From the cell containing the given text, extract its center point as (x, y) coordinate. 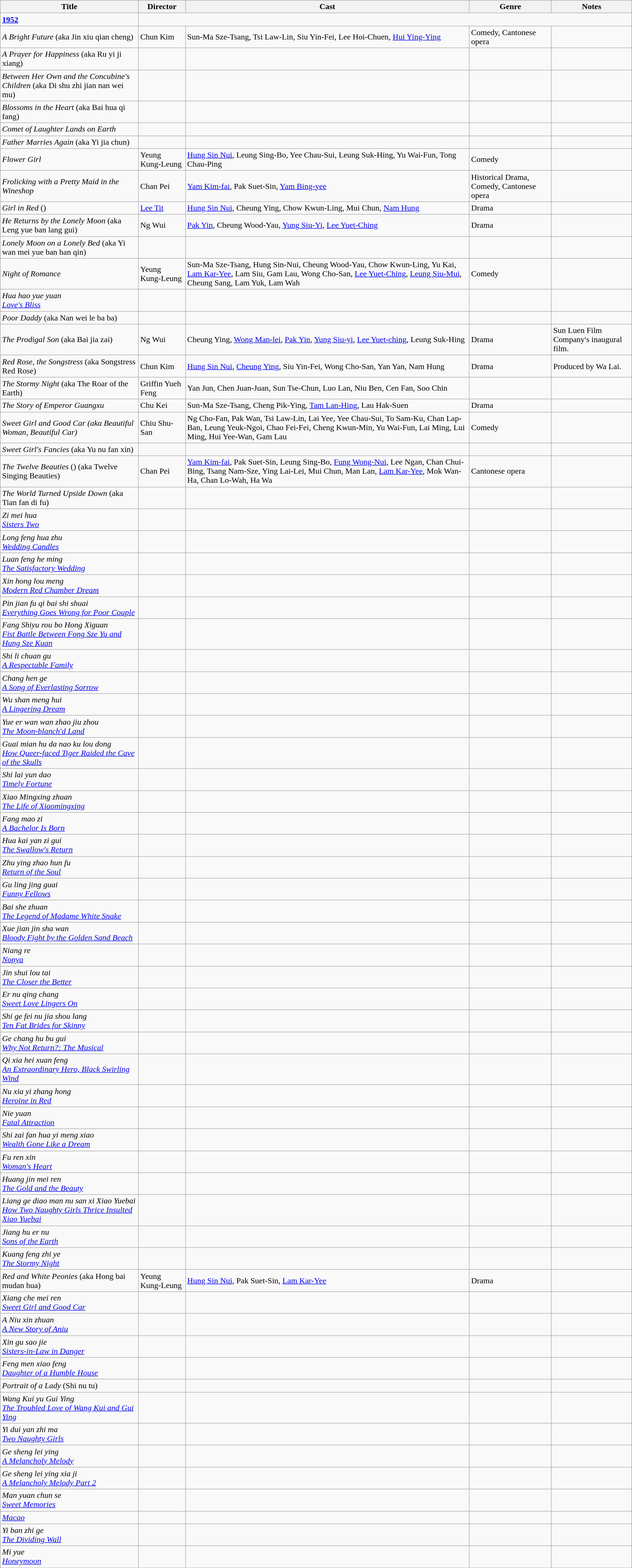
Lee Tit (162, 208)
Mi yue Honeymoon (70, 1557)
Comedy, Cantonese opera (510, 37)
1952 (70, 20)
Xiao Mingxing zhuan The Life of Xiaomingxing (70, 802)
Niang re Nonya (70, 955)
Cantonese opera (510, 471)
Wang Kui yu Gui Ying The Troubled Love of Wang Kui and Gui Ying (70, 1408)
Hung Sin Nui, Leung Sing-Bo, Yee Chau-Sui, Leung Suk-Hing, Yu Wai-Fun, Tong Chau-Ping (327, 159)
Between Her Own and the Concubine's Children (aka Di shu zhi jian nan wei mu) (70, 85)
Frolicking with a Pretty Maid in the Wineshop (70, 186)
The Prodigal Son (aka Bai jia zai) (70, 340)
Hung Sin Nui, Cheung Ying, Chow Kwun-Ling, Mui Chun, Nam Hung (327, 208)
Hung Sin Nui, Pak Suet-Sin, Lam Kar-Yee (327, 1281)
Long feng hua zhu Wedding Candles (70, 542)
Feng men xiao feng Daughter of a Humble House (70, 1368)
Xue jian jin sha wan Bloody Fight by the Golden Sand Beach (70, 933)
Shi lai yun dao Timely Fortune (70, 779)
Cast (327, 7)
Ge chang hu bu gui Why Not Return?: The Musical (70, 1043)
He Returns by the Lonely Moon (aka Leng yue ban lang gui) (70, 225)
Er nu qing chang Sweet Love Lingers On (70, 999)
Guai mian hu da nao ku lou dong How Queer-faced Tiger Raided the Cave of the Skulls (70, 753)
Historical Drama, Comedy, Cantonese opera (510, 186)
Ge sheng lei ying A Melancholy Melody (70, 1456)
Nie yuan Fatal Attraction (70, 1118)
Shi zai fan hua yi meng xiao Wealth Gone Like a Dream (70, 1140)
Notes (591, 7)
Comet of Laughter Lands on Earth (70, 129)
Sun-Ma Sze-Tsang, Cheng Pik-Ying, Tam Lan-Hing, Lau Hak-Suen (327, 405)
Qi xia hei xuan feng An Extraordinary Hero, Black Swirling Wind (70, 1069)
Sweet Girl and Good Car (aka Beautiful Woman, Beautiful Car) (70, 427)
Jin shui lou taiThe Closer the Better (70, 977)
Yi ban zhi ge The Dividing Wall (70, 1535)
Huang jin mei ren The Gold and the Beauty (70, 1183)
Xin gu sao jie Sisters-in-Law in Danger (70, 1346)
Lonely Moon on a Lonely Bed (aka Yi wan mei yue ban han qin) (70, 247)
Pin jian fu qi bai shi shuai Everything Goes Wrong for Poor Couple (70, 607)
Yue er wan wan zhao jiu zhou The Moon-blanch'd Land (70, 727)
Bai she zhuan The Legend of Madame White Snake (70, 911)
Girl in Red () (70, 208)
Liang ge diao man nu san xi Xiao Yuebai How Two Naughty Girls Thrice Insulted Xiao Yuebai (70, 1210)
Ge sheng lei ying xia ji A Melancholy Melody Part 2 (70, 1478)
Red and White Peonies (aka Hong bai mudan hua) (70, 1281)
Poor Daddy (aka Nan wei le ba ba) (70, 318)
Sweet Girl's Fancies (aka Yu nu fan xin) (70, 449)
Gu ling jing guai Funny Fellows (70, 889)
Luan feng he ming The Satisfactory Wedding (70, 563)
Jiang hu er nuSons of the Earth (70, 1237)
Griffin Yueh Feng (162, 388)
Night of Romance (70, 274)
Genre (510, 7)
Macao (70, 1517)
Shi ge fei nu jia shou langTen Fat Brides for Skinny (70, 1021)
Kuang feng zhi ye The Stormy Night (70, 1258)
A Bright Future (aka Jin xiu qian cheng) (70, 37)
Xiang che mei ren Sweet Girl and Good Car (70, 1302)
Hung Sin Nui, Cheung Ying, Siu Yin-Fei, Wong Cho-San, Yan Yan, Nam Hung (327, 366)
Sun Luen Film Company's inaugural film. (591, 340)
Chang hen geA Song of Everlasting Sorrow (70, 683)
The World Turned Upside Down (aka Tian fan di fu) (70, 498)
The Twelve Beauties () (aka Twelve Singing Beauties) (70, 471)
Hua kai yan zi gui The Swallow's Return (70, 845)
The Story of Emperor Guangxu (70, 405)
Produced by Wa Lai. (591, 366)
Yi dui yan zhi ma Two Naughty Girls (70, 1434)
Blossoms in the Heart (aka Bai hua qi fang) (70, 112)
Chiu Shu-San (162, 427)
Director (162, 7)
Red Rose, the Songstress (aka Songstress Red Rose) (70, 366)
Wu shan meng huiA Lingering Dream (70, 704)
Fu ren xin Woman's Heart (70, 1162)
Zhu ying zhao hun fu Return of the Soul (70, 867)
Flower Girl (70, 159)
Chu Kei (162, 405)
Cheung Ying, Wong Man-lei, Pak Yin, Yung Siu-yi, Lee Yuet-ching, Leung Suk-Hing (327, 340)
Yam Kim-fai, Pak Suet-Sin, Yam Bing-yee (327, 186)
Shi li chuan gu A Respectable Family (70, 661)
Portrait of a Lady (Shi nu tu) (70, 1386)
Title (70, 7)
Zi mei huaSisters Two (70, 520)
The Stormy Night (aka The Roar of the Earth) (70, 388)
Pak Yin, Cheung Wood-Yau, Yung Siu-Yi, Lee Yuet-Ching (327, 225)
Sun-Ma Sze-Tsang, Tsi Law-Lin, Siu Yin-Fei, Lee Hoi-Chuen, Hui Ying-Ying (327, 37)
A Niu xin zhuanA New Story of Aniu (70, 1324)
Fang Shiyu rou bo Hong Xiguan Fist Battle Between Fong Sze Yu and Hung Sze Kuan (70, 634)
Fang mao zi A Bachelor Is Born (70, 823)
A Prayer for Happiness (aka Ru yi ji xiang) (70, 59)
Hua hao yue yuan Love's Bliss (70, 300)
Xin hong lou meng Modern Red Chamber Dream (70, 586)
Nu xia yi zhang hong Heroine in Red (70, 1096)
Yan Jun, Chen Juan-Juan, Sun Tse-Chun, Luo Lan, Niu Ben, Cen Fan, Soo Chin (327, 388)
Man yuan chun se Sweet Memories (70, 1500)
Father Marries Again (aka Yi jia chun) (70, 142)
